Capture the cell that displays the provided text and extract its [X, Y] central coordinate. 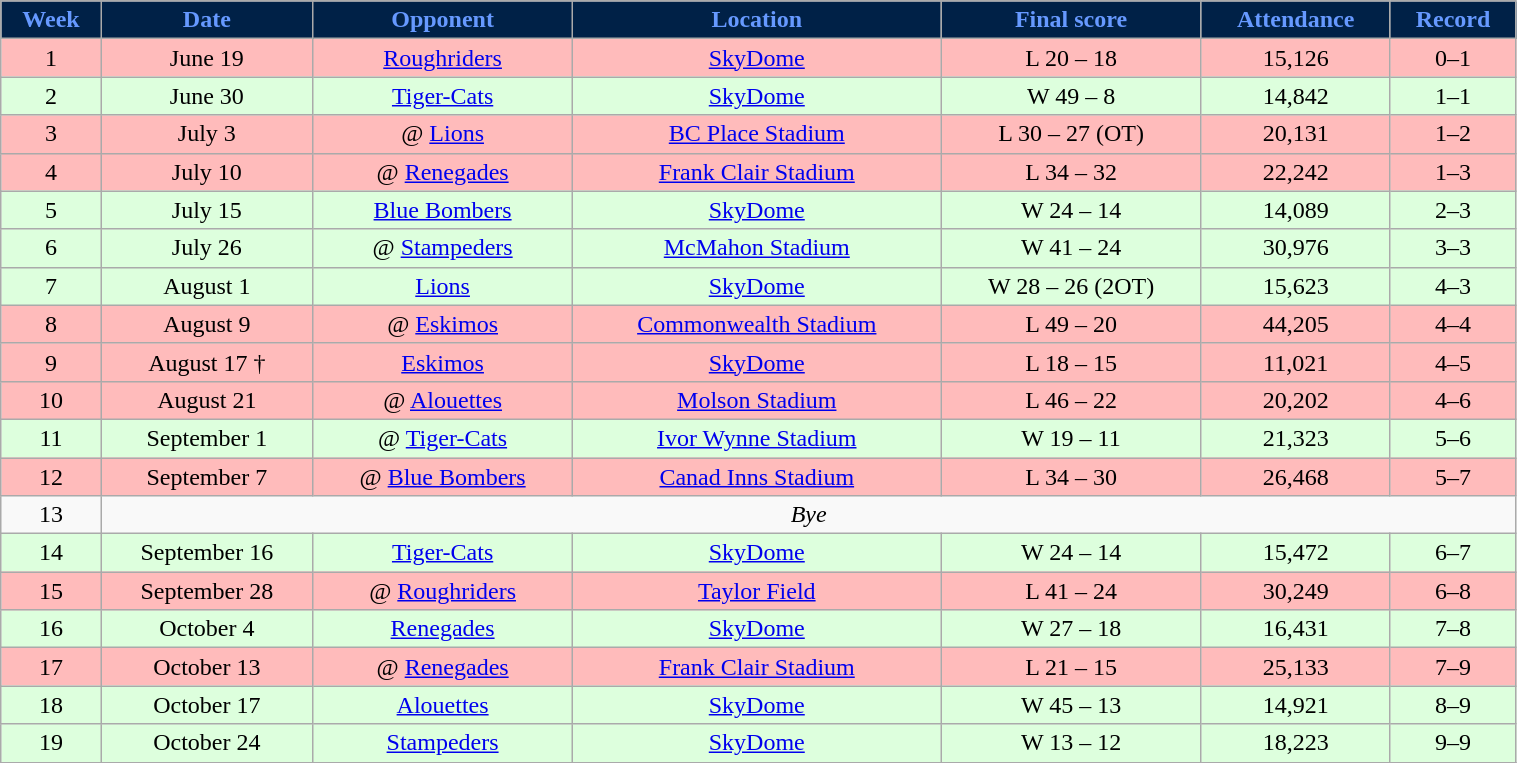
5–6 [1453, 438]
L 30 – 27 (OT) [1072, 134]
17 [51, 667]
@ Alouettes [442, 400]
Molson Stadium [757, 400]
9–9 [1453, 743]
September 1 [206, 438]
August 17 † [206, 362]
October 24 [206, 743]
Alouettes [442, 705]
Eskimos [442, 362]
July 3 [206, 134]
2–3 [1453, 210]
14 [51, 553]
3 [51, 134]
15 [51, 591]
16 [51, 629]
2 [51, 96]
W 49 – 8 [1072, 96]
18 [51, 705]
15,623 [1296, 286]
6 [51, 248]
@ Lions [442, 134]
4 [51, 172]
11 [51, 438]
L 49 – 20 [1072, 324]
6–7 [1453, 553]
October 17 [206, 705]
Taylor Field [757, 591]
L 21 – 15 [1072, 667]
Location [757, 20]
1 [51, 58]
9 [51, 362]
W 41 – 24 [1072, 248]
14,089 [1296, 210]
5 [51, 210]
W 19 – 11 [1072, 438]
16,431 [1296, 629]
September 28 [206, 591]
Attendance [1296, 20]
44,205 [1296, 324]
July 10 [206, 172]
7 [51, 286]
@ Tiger-Cats [442, 438]
10 [51, 400]
L 41 – 24 [1072, 591]
L 18 – 15 [1072, 362]
Blue Bombers [442, 210]
Week [51, 20]
W 27 – 18 [1072, 629]
3–3 [1453, 248]
July 15 [206, 210]
26,468 [1296, 477]
18,223 [1296, 743]
4–6 [1453, 400]
6–8 [1453, 591]
21,323 [1296, 438]
22,242 [1296, 172]
13 [51, 515]
@ Blue Bombers [442, 477]
W 45 – 13 [1072, 705]
25,133 [1296, 667]
14,921 [1296, 705]
Date [206, 20]
5–7 [1453, 477]
1–3 [1453, 172]
8–9 [1453, 705]
7–8 [1453, 629]
8 [51, 324]
L 34 – 30 [1072, 477]
Final score [1072, 20]
July 26 [206, 248]
1–2 [1453, 134]
1–1 [1453, 96]
Ivor Wynne Stadium [757, 438]
30,249 [1296, 591]
August 9 [206, 324]
Stampeders [442, 743]
L 46 – 22 [1072, 400]
September 7 [206, 477]
12 [51, 477]
August 1 [206, 286]
June 19 [206, 58]
4–4 [1453, 324]
7–9 [1453, 667]
4–5 [1453, 362]
0–1 [1453, 58]
@ Eskimos [442, 324]
BC Place Stadium [757, 134]
Lions [442, 286]
Bye [808, 515]
August 21 [206, 400]
Record [1453, 20]
15,126 [1296, 58]
11,021 [1296, 362]
@ Stampeders [442, 248]
W 28 – 26 (2OT) [1072, 286]
W 13 – 12 [1072, 743]
@ Roughriders [442, 591]
June 30 [206, 96]
30,976 [1296, 248]
Roughriders [442, 58]
Commonwealth Stadium [757, 324]
L 34 – 32 [1072, 172]
19 [51, 743]
4–3 [1453, 286]
L 20 – 18 [1072, 58]
Canad Inns Stadium [757, 477]
15,472 [1296, 553]
20,202 [1296, 400]
14,842 [1296, 96]
October 4 [206, 629]
Renegades [442, 629]
20,131 [1296, 134]
McMahon Stadium [757, 248]
Opponent [442, 20]
September 16 [206, 553]
October 13 [206, 667]
